For the text-containing cell, return its midpoint in [X, Y] coordinate format. 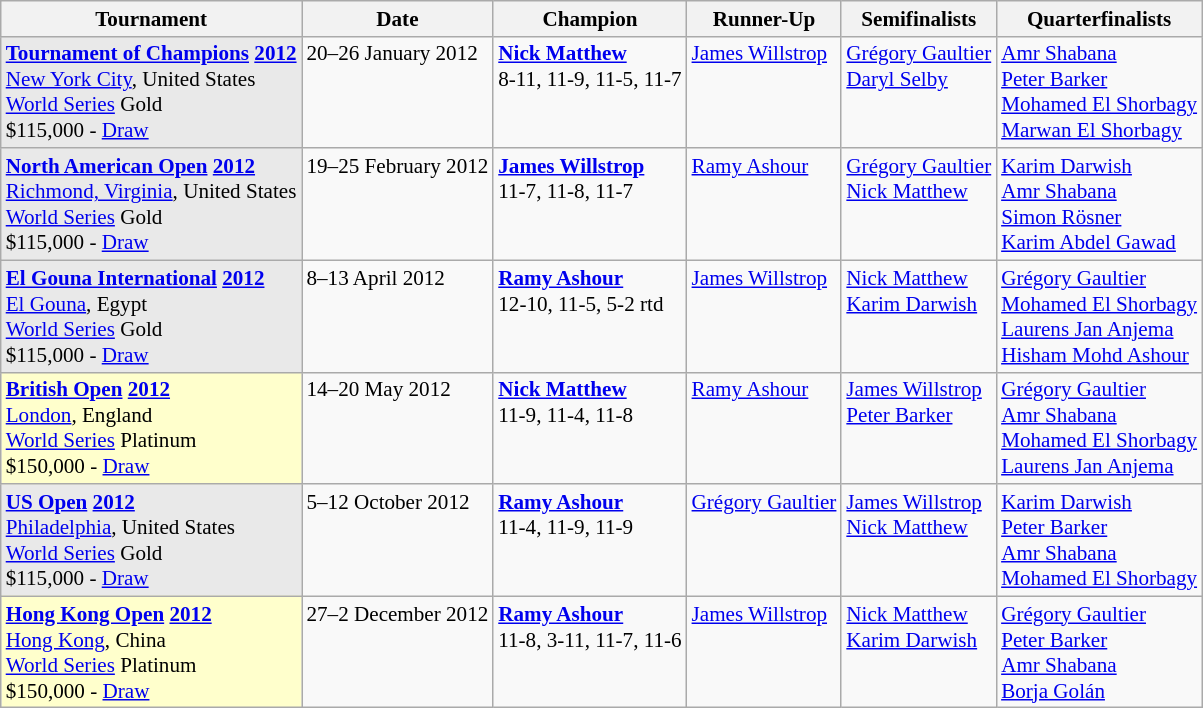
Nick Matthew11-9, 11-4, 11-8 [590, 428]
Karim Darwish Peter Barker Amr Shabana Mohamed El Shorbagy [1099, 540]
James Willstrop Nick Matthew [918, 540]
British Open 2012 London, EnglandWorld Series Platinum$150,000 - Draw [152, 428]
Nick Matthew8-11, 11-9, 11-5, 11-7 [590, 92]
Amr Shabana Peter Barker Mohamed El Shorbagy Marwan El Shorbagy [1099, 92]
Grégory Gaultier Nick Matthew [918, 204]
Tournament of Champions 2012 New York City, United StatesWorld Series Gold$115,000 - Draw [152, 92]
North American Open 2012 Richmond, Virginia, United StatesWorld Series Gold$115,000 - Draw [152, 204]
Karim Darwish Amr Shabana Simon Rösner Karim Abdel Gawad [1099, 204]
Grégory Gaultier [764, 540]
Ramy Ashour11-8, 3-11, 11-7, 11-6 [590, 652]
Tournament [152, 18]
19–25 February 2012 [398, 204]
US Open 2012 Philadelphia, United StatesWorld Series Gold$115,000 - Draw [152, 540]
14–20 May 2012 [398, 428]
Hong Kong Open 2012 Hong Kong, ChinaWorld Series Platinum$150,000 - Draw [152, 652]
8–13 April 2012 [398, 316]
5–12 October 2012 [398, 540]
Champion [590, 18]
Ramy Ashour12-10, 11-5, 5-2 rtd [590, 316]
Date [398, 18]
James Willstrop Peter Barker [918, 428]
Grégory Gaultier Peter Barker Amr Shabana Borja Golán [1099, 652]
Ramy Ashour11-4, 11-9, 11-9 [590, 540]
Grégory Gaultier Mohamed El Shorbagy Laurens Jan Anjema Hisham Mohd Ashour [1099, 316]
27–2 December 2012 [398, 652]
El Gouna International 2012 El Gouna, EgyptWorld Series Gold$115,000 - Draw [152, 316]
James Willstrop11-7, 11-8, 11-7 [590, 204]
Grégory Gaultier Amr Shabana Mohamed El Shorbagy Laurens Jan Anjema [1099, 428]
Semifinalists [918, 18]
20–26 January 2012 [398, 92]
Grégory Gaultier Daryl Selby [918, 92]
Quarterfinalists [1099, 18]
Runner-Up [764, 18]
